Extract the [X, Y] coordinate from the center of the cell holding the provided text.  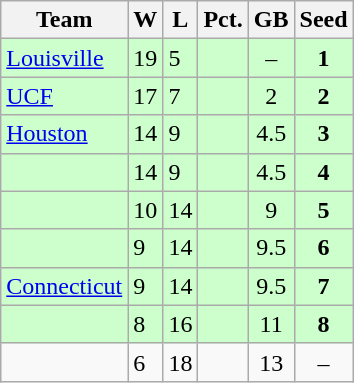
13 [271, 362]
Seed [324, 20]
L [180, 20]
Team [64, 20]
Connecticut [64, 286]
3 [324, 134]
10 [146, 210]
11 [271, 324]
19 [146, 58]
Houston [64, 134]
W [146, 20]
17 [146, 96]
GB [271, 20]
Pct. [223, 20]
UCF [64, 96]
Louisville [64, 58]
4 [324, 172]
1 [324, 58]
18 [180, 362]
16 [180, 324]
